Extract the [x, y] coordinate from the center of the cell holding the provided text.  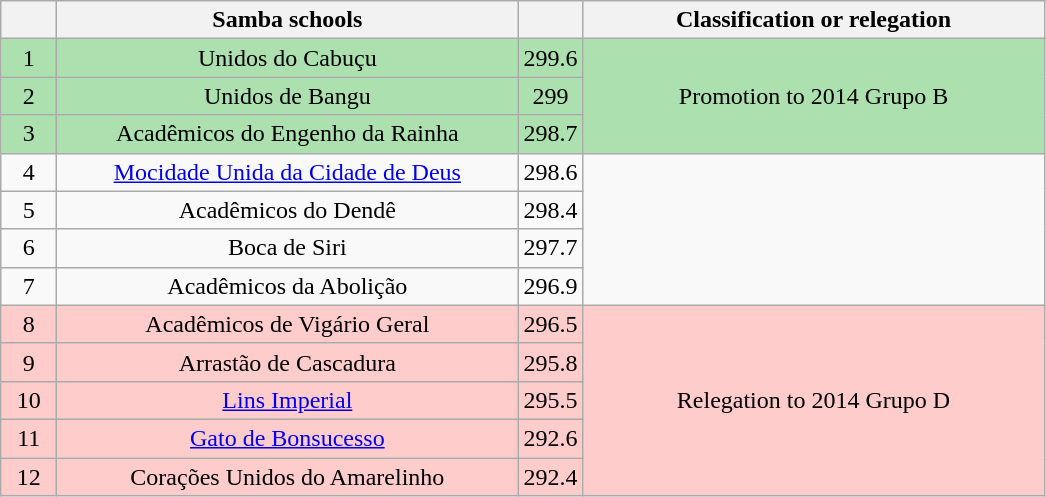
297.7 [550, 248]
Acadêmicos do Dendê [288, 210]
Acadêmicos de Vigário Geral [288, 324]
6 [29, 248]
292.4 [550, 477]
Unidos do Cabuçu [288, 58]
1 [29, 58]
Classification or relegation [814, 20]
Unidos de Bangu [288, 96]
Relegation to 2014 Grupo D [814, 400]
Arrastão de Cascadura [288, 362]
11 [29, 438]
298.7 [550, 134]
299 [550, 96]
299.6 [550, 58]
298.6 [550, 172]
295.8 [550, 362]
9 [29, 362]
Promotion to 2014 Grupo B [814, 96]
Mocidade Unida da Cidade de Deus [288, 172]
Boca de Siri [288, 248]
Lins Imperial [288, 400]
298.4 [550, 210]
3 [29, 134]
4 [29, 172]
Gato de Bonsucesso [288, 438]
12 [29, 477]
296.5 [550, 324]
7 [29, 286]
Corações Unidos do Amarelinho [288, 477]
10 [29, 400]
Samba schools [288, 20]
Acadêmicos do Engenho da Rainha [288, 134]
295.5 [550, 400]
Acadêmicos da Abolição [288, 286]
292.6 [550, 438]
296.9 [550, 286]
8 [29, 324]
5 [29, 210]
2 [29, 96]
